Return the [X, Y] coordinate for the center point of the cell that contains the specified text.  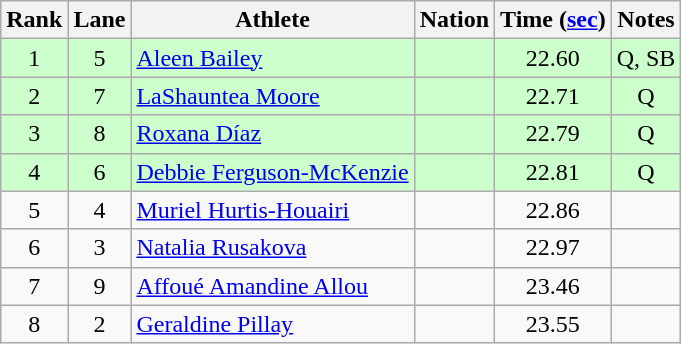
Rank [34, 20]
Debbie Ferguson-McKenzie [272, 172]
Geraldine Pillay [272, 324]
22.86 [554, 210]
Natalia Rusakova [272, 248]
Time (sec) [554, 20]
22.81 [554, 172]
Roxana Díaz [272, 134]
22.97 [554, 248]
23.55 [554, 324]
22.79 [554, 134]
23.46 [554, 286]
9 [100, 286]
Affoué Amandine Allou [272, 286]
Athlete [272, 20]
Nation [454, 20]
Aleen Bailey [272, 58]
Muriel Hurtis-Houairi [272, 210]
Q, SB [646, 58]
Lane [100, 20]
Notes [646, 20]
LaShauntea Moore [272, 96]
1 [34, 58]
22.60 [554, 58]
22.71 [554, 96]
